Identify which cell holds the provided text, then report its [X, Y] central coordinate. 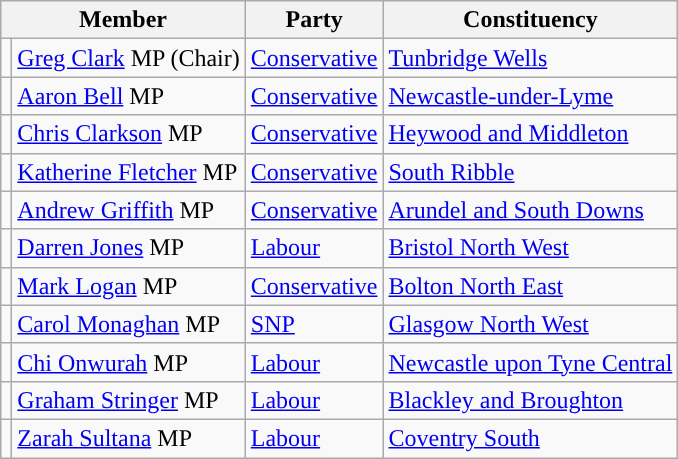
Newcastle-under-Lyme [530, 96]
Blackley and Broughton [530, 400]
Bolton North East [530, 286]
Constituency [530, 20]
SNP [314, 324]
Mark Logan MP [128, 286]
Coventry South [530, 438]
Tunbridge Wells [530, 58]
Aaron Bell MP [128, 96]
Party [314, 20]
Arundel and South Downs [530, 210]
Chi Onwurah MP [128, 362]
Heywood and Middleton [530, 134]
Newcastle upon Tyne Central [530, 362]
South Ribble [530, 172]
Katherine Fletcher MP [128, 172]
Member [124, 20]
Chris Clarkson MP [128, 134]
Zarah Sultana MP [128, 438]
Graham Stringer MP [128, 400]
Bristol North West [530, 248]
Glasgow North West [530, 324]
Greg Clark MP (Chair) [128, 58]
Darren Jones MP [128, 248]
Carol Monaghan MP [128, 324]
Andrew Griffith MP [128, 210]
